For the text-containing cell, return its midpoint in [x, y] coordinate format. 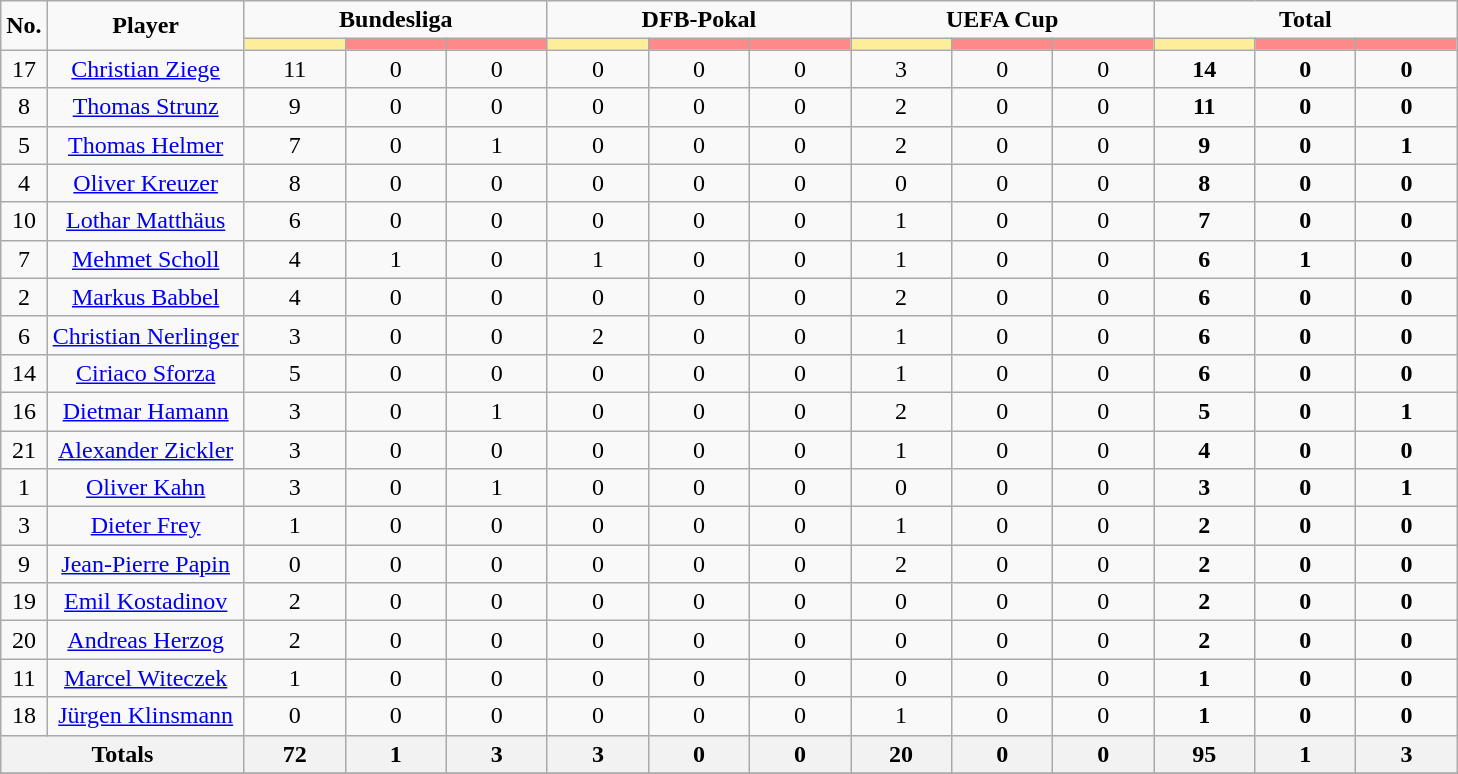
Lothar Matthäus [146, 221]
72 [294, 754]
Jürgen Klinsmann [146, 716]
Player [146, 26]
Andreas Herzog [146, 640]
Thomas Strunz [146, 107]
Thomas Helmer [146, 145]
Dietmar Hamann [146, 411]
DFB-Pokal [698, 20]
Alexander Zickler [146, 449]
Markus Babbel [146, 297]
16 [24, 411]
21 [24, 449]
Total [1306, 20]
95 [1204, 754]
Ciriaco Sforza [146, 373]
Dieter Frey [146, 526]
10 [24, 221]
No. [24, 26]
UEFA Cup [1002, 20]
17 [24, 69]
Oliver Kahn [146, 488]
Emil Kostadinov [146, 602]
19 [24, 602]
Christian Nerlinger [146, 335]
Oliver Kreuzer [146, 183]
18 [24, 716]
Totals [122, 754]
Christian Ziege [146, 69]
Bundesliga [396, 20]
Marcel Witeczek [146, 678]
Jean-Pierre Papin [146, 564]
Mehmet Scholl [146, 259]
